Scan for the cell matching the given text and deliver its [X, Y] coordinate at center. 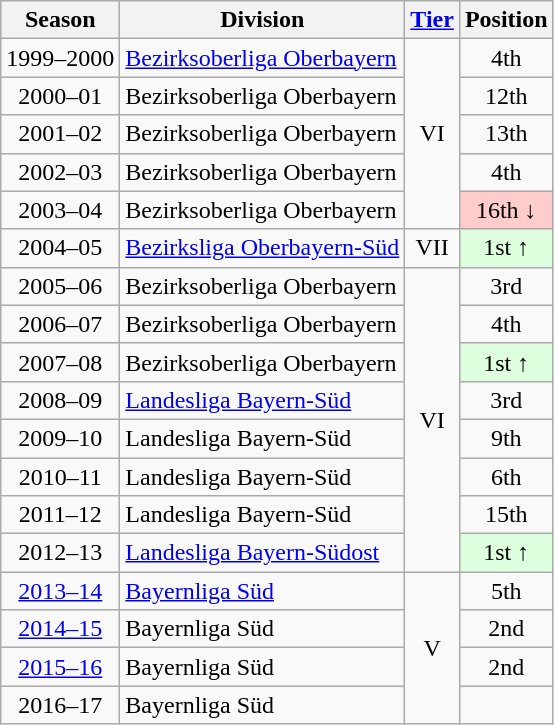
13th [506, 134]
V [432, 648]
12th [506, 96]
6th [506, 477]
Landesliga Bayern-Südost [262, 553]
1999–2000 [60, 58]
2013–14 [60, 591]
Division [262, 20]
2003–04 [60, 210]
Tier [432, 20]
16th ↓ [506, 210]
2000–01 [60, 96]
Season [60, 20]
2011–12 [60, 515]
2001–02 [60, 134]
Bezirksliga Oberbayern-Süd [262, 248]
2015–16 [60, 667]
2016–17 [60, 705]
15th [506, 515]
2004–05 [60, 248]
9th [506, 438]
2010–11 [60, 477]
2008–09 [60, 400]
2009–10 [60, 438]
2007–08 [60, 362]
2002–03 [60, 172]
2012–13 [60, 553]
2006–07 [60, 324]
2014–15 [60, 629]
5th [506, 591]
2005–06 [60, 286]
Position [506, 20]
VII [432, 248]
